Search for the cell housing the specified text and yield its (X, Y) center coordinate. 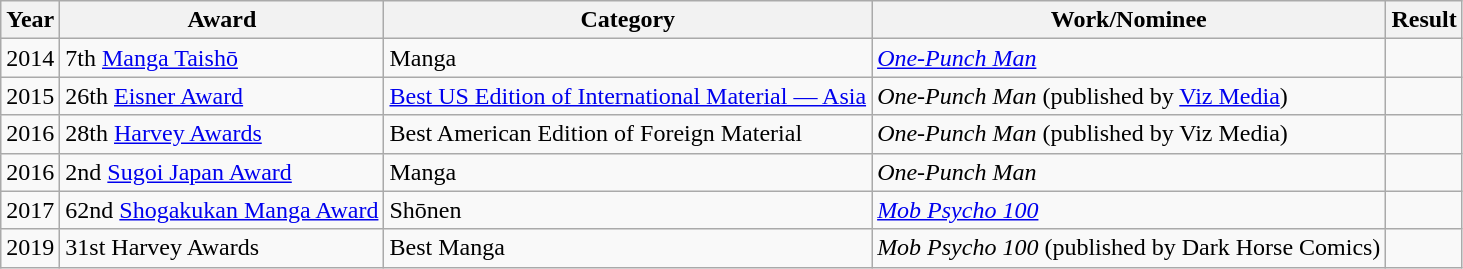
2nd Sugoi Japan Award (222, 172)
26th Eisner Award (222, 96)
Best US Edition of International Material — Asia (628, 96)
2014 (30, 58)
31st Harvey Awards (222, 248)
62nd Shogakukan Manga Award (222, 210)
2017 (30, 210)
Category (628, 20)
7th Manga Taishō (222, 58)
Best American Edition of Foreign Material (628, 134)
Award (222, 20)
Work/Nominee (1129, 20)
Result (1424, 20)
Year (30, 20)
Mob Psycho 100 (published by Dark Horse Comics) (1129, 248)
2015 (30, 96)
2019 (30, 248)
Best Manga (628, 248)
Shōnen (628, 210)
28th Harvey Awards (222, 134)
Mob Psycho 100 (1129, 210)
